Determine the (X, Y) coordinate at the center of the cell enclosing the given text.  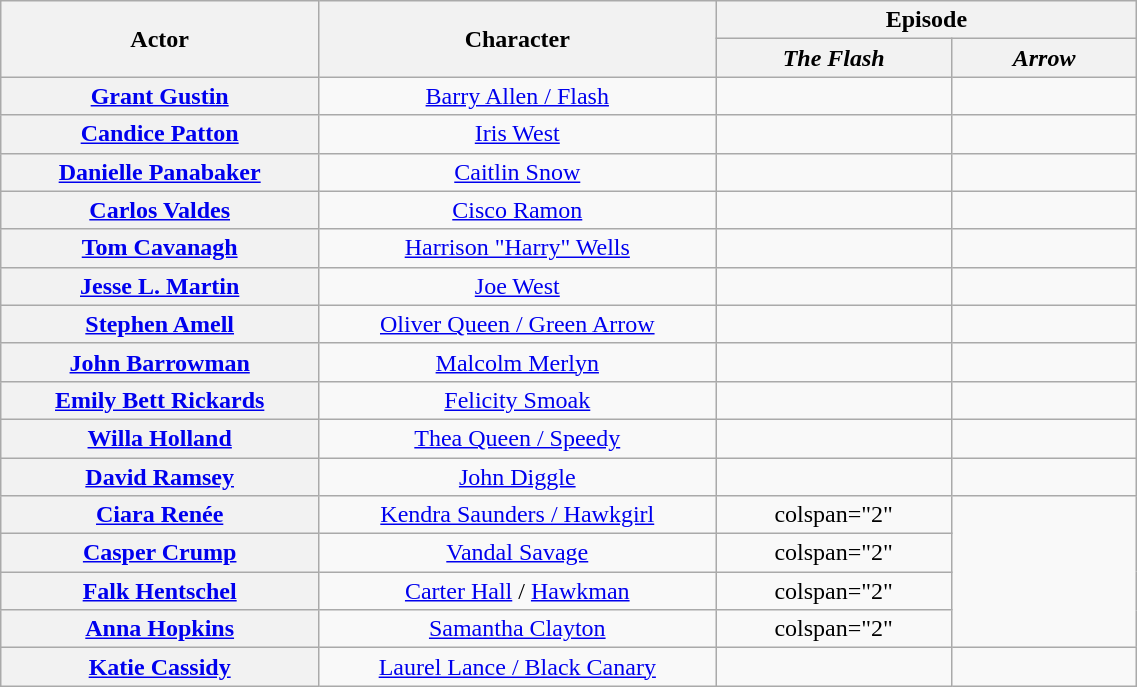
Carter Hall / Hawkman (518, 591)
Samantha Clayton (518, 629)
Casper Crump (160, 553)
John Barrowman (160, 362)
Grant Gustin (160, 96)
Barry Allen / Flash (518, 96)
Carlos Valdes (160, 210)
Felicity Smoak (518, 400)
Character (518, 39)
Iris West (518, 134)
Malcolm Merlyn (518, 362)
Katie Cassidy (160, 667)
Jesse L. Martin (160, 286)
Emily Bett Rickards (160, 400)
Harrison "Harry" Wells (518, 248)
Oliver Queen / Green Arrow (518, 324)
Episode (926, 20)
The Flash (834, 58)
Stephen Amell (160, 324)
John Diggle (518, 477)
Joe West (518, 286)
Arrow (1044, 58)
Anna Hopkins (160, 629)
Ciara Renée (160, 515)
Kendra Saunders / Hawkgirl (518, 515)
Falk Hentschel (160, 591)
Cisco Ramon (518, 210)
Vandal Savage (518, 553)
Willa Holland (160, 438)
David Ramsey (160, 477)
Danielle Panabaker (160, 172)
Actor (160, 39)
Laurel Lance / Black Canary (518, 667)
Tom Cavanagh (160, 248)
Thea Queen / Speedy (518, 438)
Caitlin Snow (518, 172)
Candice Patton (160, 134)
